Capture the cell that displays the provided text and extract its (x, y) central coordinate. 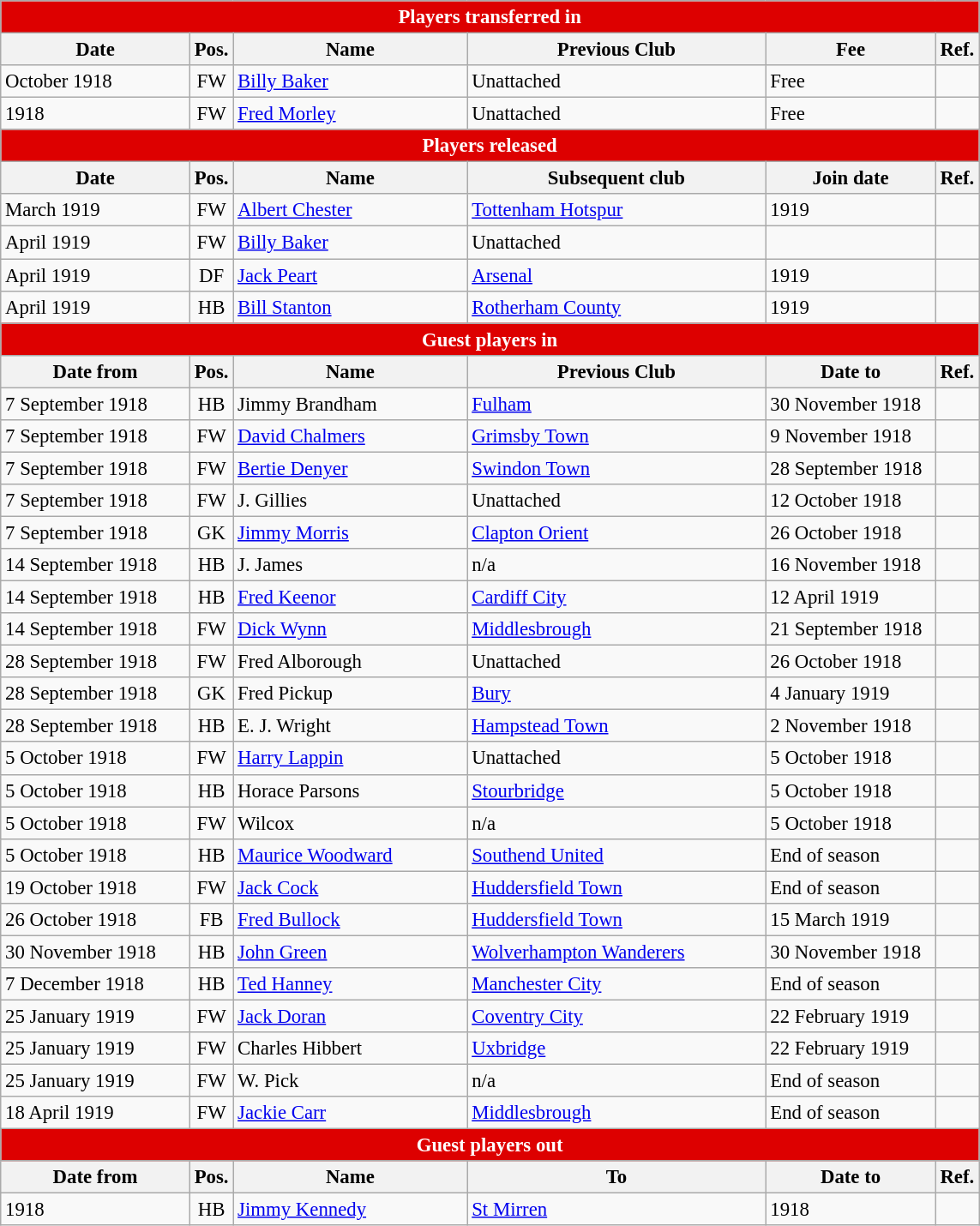
Fred Keenor (350, 598)
Fulham (616, 404)
Clapton Orient (616, 532)
Subsequent club (616, 178)
16 November 1918 (851, 565)
Cardiff City (616, 598)
Arsenal (616, 275)
Fee (851, 50)
Fred Pickup (350, 694)
Jimmy Morris (350, 532)
St Mirren (616, 1210)
Bill Stanton (350, 307)
Wolverhampton Wanderers (616, 952)
Players transferred in (490, 17)
Bury (616, 694)
Jack Cock (350, 887)
Wilcox (350, 823)
Players released (490, 146)
Join date (851, 178)
18 April 1919 (96, 1113)
David Chalmers (350, 436)
Coventry City (616, 1016)
Maurice Woodward (350, 855)
Tottenham Hotspur (616, 210)
To (616, 1177)
Horace Parsons (350, 790)
Rotherham County (616, 307)
7 December 1918 (96, 984)
Harry Lappin (350, 759)
Grimsby Town (616, 436)
DF (211, 275)
W. Pick (350, 1081)
Jack Peart (350, 275)
12 October 1918 (851, 501)
Jimmy Brandham (350, 404)
Uxbridge (616, 1049)
Southend United (616, 855)
Jimmy Kennedy (350, 1210)
Swindon Town (616, 468)
Bertie Denyer (350, 468)
Hampstead Town (616, 726)
October 1918 (96, 81)
2 November 1918 (851, 726)
FB (211, 920)
Fred Bullock (350, 920)
Guest players out (490, 1145)
Ted Hanney (350, 984)
Jackie Carr (350, 1113)
Albert Chester (350, 210)
Stourbridge (616, 790)
Manchester City (616, 984)
12 April 1919 (851, 598)
March 1919 (96, 210)
21 September 1918 (851, 629)
J. Gillies (350, 501)
19 October 1918 (96, 887)
E. J. Wright (350, 726)
Fred Morley (350, 114)
9 November 1918 (851, 436)
Jack Doran (350, 1016)
Fred Alborough (350, 662)
4 January 1919 (851, 694)
J. James (350, 565)
15 March 1919 (851, 920)
John Green (350, 952)
Charles Hibbert (350, 1049)
Guest players in (490, 340)
Dick Wynn (350, 629)
